Scan for the cell matching the given text and deliver its (x, y) coordinate at center. 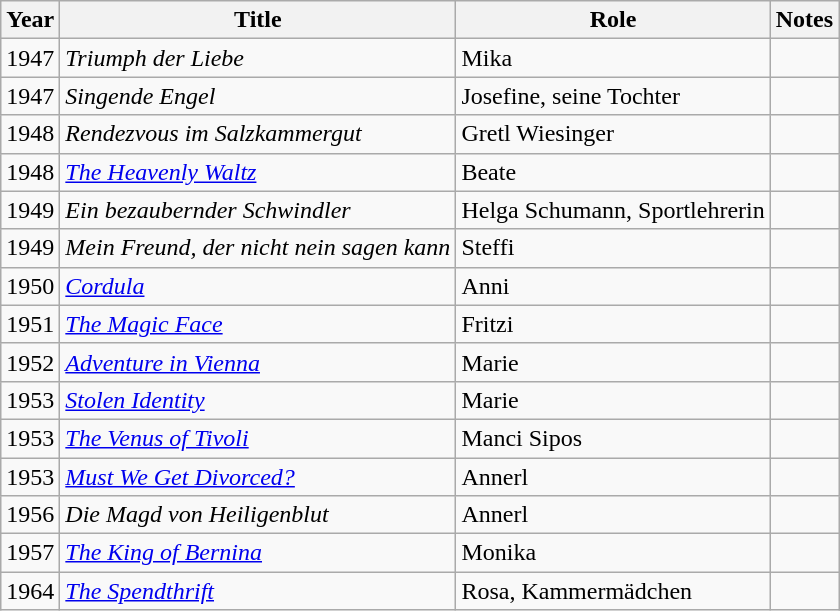
Helga Schumann, Sportlehrerin (613, 210)
1957 (30, 553)
Steffi (613, 248)
Manci Sipos (613, 438)
Role (613, 20)
Notes (804, 20)
Die Magd von Heiligenblut (258, 515)
1950 (30, 286)
The Magic Face (258, 324)
Gretl Wiesinger (613, 134)
Adventure in Vienna (258, 362)
Must We Get Divorced? (258, 477)
Josefine, seine Tochter (613, 96)
1952 (30, 362)
Monika (613, 553)
1956 (30, 515)
Triumph der Liebe (258, 58)
Fritzi (613, 324)
1951 (30, 324)
Rosa, Kammermädchen (613, 591)
Stolen Identity (258, 400)
Mein Freund, der nicht nein sagen kann (258, 248)
Rendezvous im Salzkammergut (258, 134)
Mika (613, 58)
Singende Engel (258, 96)
Ein bezaubernder Schwindler (258, 210)
1964 (30, 591)
Title (258, 20)
Anni (613, 286)
Cordula (258, 286)
The King of Bernina (258, 553)
The Heavenly Waltz (258, 172)
The Spendthrift (258, 591)
The Venus of Tivoli (258, 438)
Year (30, 20)
Beate (613, 172)
